Output the (x, y) coordinate of the center of the cell containing the given text.  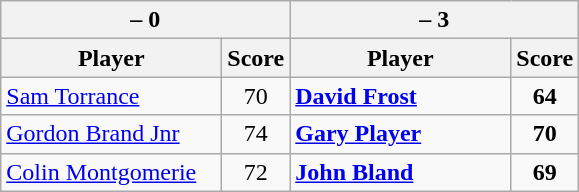
Gordon Brand Jnr (112, 134)
69 (545, 172)
John Bland (400, 172)
74 (256, 134)
– 0 (146, 20)
72 (256, 172)
64 (545, 96)
Gary Player (400, 134)
Colin Montgomerie (112, 172)
David Frost (400, 96)
Sam Torrance (112, 96)
– 3 (434, 20)
